Extract the [x, y] coordinate from the center of the cell holding the provided text.  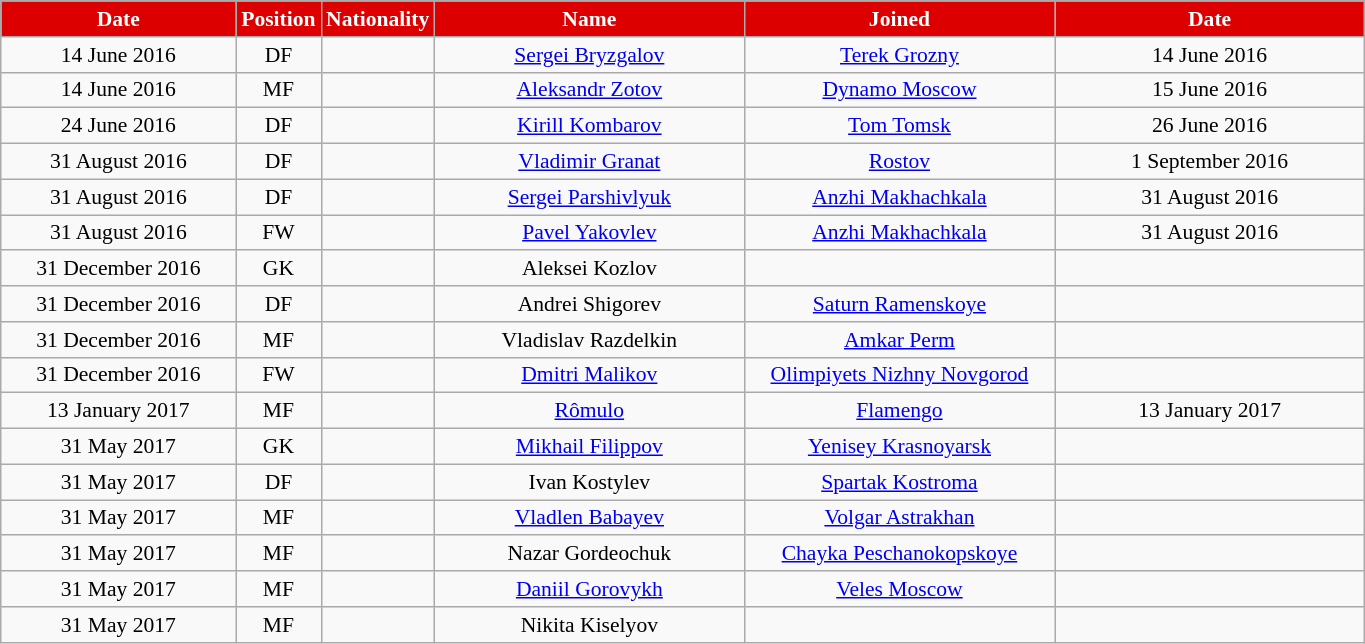
Kirill Kombarov [589, 126]
15 June 2016 [1210, 90]
Yenisey Krasnoyarsk [899, 447]
Rostov [899, 162]
Ivan Kostylev [589, 482]
Spartak Kostroma [899, 482]
1 September 2016 [1210, 162]
Dynamo Moscow [899, 90]
Flamengo [899, 411]
Mikhail Filippov [589, 447]
Tom Tomsk [899, 126]
Vladislav Razdelkin [589, 340]
Pavel Yakovlev [589, 233]
Olimpiyets Nizhny Novgorod [899, 375]
Volgar Astrakhan [899, 518]
Aleksandr Zotov [589, 90]
Sergei Parshivlyuk [589, 197]
Position [278, 19]
Daniil Gorovykh [589, 589]
Joined [899, 19]
Name [589, 19]
Nazar Gordeochuk [589, 554]
24 June 2016 [118, 126]
Veles Moscow [899, 589]
Nikita Kiselyov [589, 625]
26 June 2016 [1210, 126]
Saturn Ramenskoye [899, 304]
Nationality [378, 19]
Sergei Bryzgalov [589, 55]
Amkar Perm [899, 340]
Terek Grozny [899, 55]
Rômulo [589, 411]
Vladimir Granat [589, 162]
Chayka Peschanokopskoye [899, 554]
Andrei Shigorev [589, 304]
Vladlen Babayev [589, 518]
Aleksei Kozlov [589, 269]
Dmitri Malikov [589, 375]
